Find where the given text appears and provide that cell's center as [x, y] coordinate. 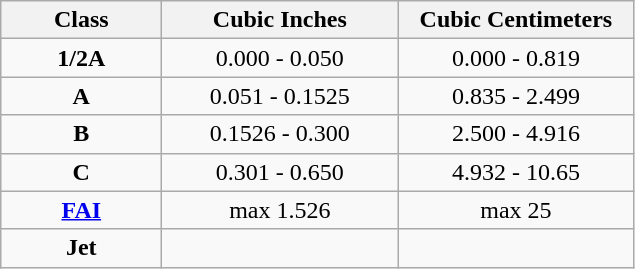
C [82, 172]
0.051 - 0.1525 [280, 96]
max 25 [516, 210]
B [82, 134]
Jet [82, 248]
0.835 - 2.499 [516, 96]
1/2A [82, 58]
A [82, 96]
Cubic Centimeters [516, 20]
Cubic Inches [280, 20]
0.301 - 0.650 [280, 172]
max 1.526 [280, 210]
4.932 - 10.65 [516, 172]
0.000 - 0.819 [516, 58]
2.500 - 4.916 [516, 134]
FAI [82, 210]
Class [82, 20]
0.000 - 0.050 [280, 58]
0.1526 - 0.300 [280, 134]
